Capture the cell that displays the provided text and extract its (x, y) central coordinate. 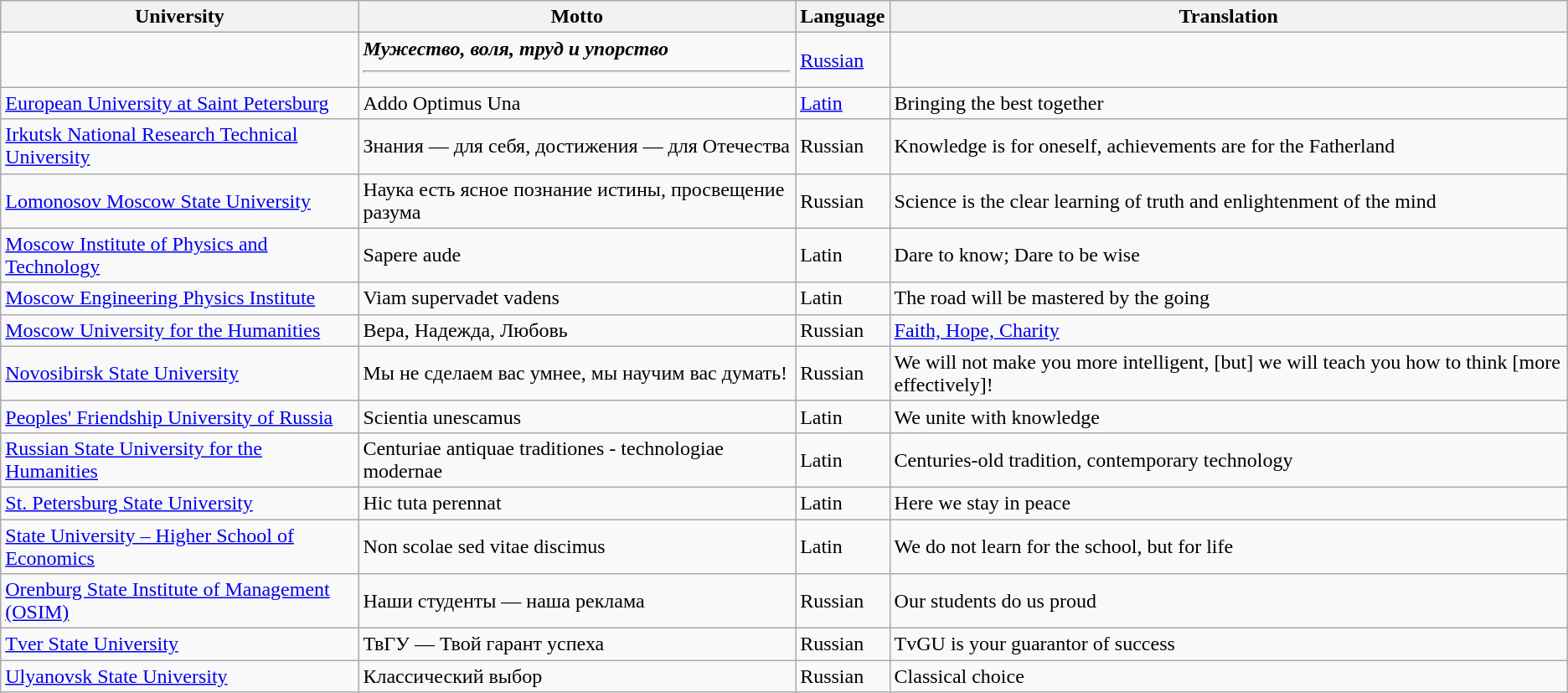
The road will be mastered by the going (1228, 298)
St. Petersburg State University (179, 503)
Addo Optimus Una (577, 103)
Hic tuta perennat (577, 503)
Tver State University (179, 644)
Lomonosov Moscow State University (179, 201)
University (179, 17)
Science is the clear learning of truth and enlightenment of the mind (1228, 201)
Viam supervadet vadens (577, 298)
Novosibirsk State University (179, 374)
Классический выбор (577, 676)
State University – Higher School of Economics (179, 546)
Our students do us proud (1228, 602)
Ulyanovsk State University (179, 676)
Мы не сделаем вас умнее, мы научим вас думать! (577, 374)
Знания — для себя, достижения — для Отечества (577, 146)
Here we stay in peace (1228, 503)
Наука есть ясное познание истины, просвещение разума (577, 201)
Moscow Institute of Physics and Technology (179, 255)
Non scolae sed vitae discimus (577, 546)
Sapere aude (577, 255)
We will not make you more intelligent, [but] we will teach you how to think [more effectively]! (1228, 374)
Наши студенты — наша реклама (577, 602)
Centuries-old tradition, contemporary technology (1228, 459)
Language (843, 17)
Scientia unescamus (577, 416)
ТвГУ — Твой гарант успеха (577, 644)
European University at Saint Petersburg (179, 103)
Peoples' Friendship University of Russia (179, 416)
We unite with knowledge (1228, 416)
Centuriae antiquae traditiones - technologiae modernae (577, 459)
Irkutsk National Research Technical University (179, 146)
Russian State University for the Humanities (179, 459)
Bringing the best together (1228, 103)
Faith, Hope, Charity (1228, 330)
Мужество, воля, труд и упорство (577, 60)
Knowledge is for oneself, achievements are for the Fatherland (1228, 146)
We do not learn for the school, but for life (1228, 546)
Вера, Надежда, Любовь (577, 330)
Moscow Engineering Physics Institute (179, 298)
Motto (577, 17)
Classical choice (1228, 676)
Dare to know; Dare to be wise (1228, 255)
Moscow University for the Humanities (179, 330)
Orenburg State Institute of Management (OSIM) (179, 602)
TvGU is your guarantor of success (1228, 644)
Translation (1228, 17)
